Extract the [x, y] coordinate from the center of the cell holding the provided text.  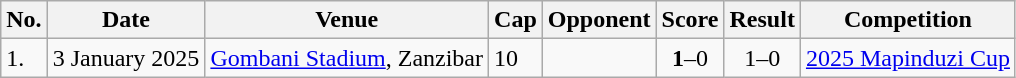
Score [690, 20]
No. [24, 20]
Opponent [599, 20]
Venue [347, 20]
Gombani Stadium, Zanzibar [347, 58]
1. [24, 58]
Cap [516, 20]
Competition [908, 20]
10 [516, 58]
Date [126, 20]
2025 Mapinduzi Cup [908, 58]
Result [762, 20]
3 January 2025 [126, 58]
